Search for the cell housing the specified text and yield its (X, Y) center coordinate. 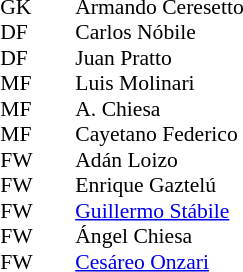
Carlos Nóbile (159, 33)
Ángel Chiesa (159, 237)
Juan Pratto (159, 58)
A. Chiesa (159, 109)
Enrique Gaztelú (159, 185)
Cayetano Federico (159, 135)
Adán Loizo (159, 160)
Guillermo Stábile (159, 211)
Luis Molinari (159, 83)
